Pinpoint the cell where the given text exists, returning its [x, y] midpoint coordinate. 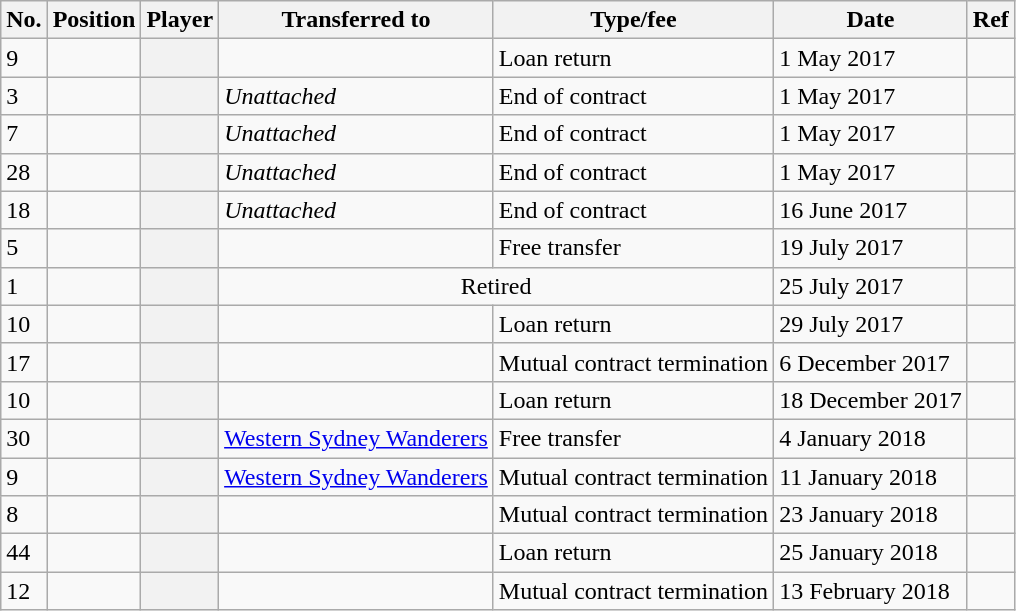
25 January 2018 [871, 553]
Transferred to [356, 20]
Date [871, 20]
13 February 2018 [871, 591]
18 December 2017 [871, 400]
5 [24, 248]
1 [24, 286]
30 [24, 438]
Ref [990, 20]
18 [24, 210]
Player [180, 20]
28 [24, 172]
16 June 2017 [871, 210]
Retired [496, 286]
3 [24, 96]
44 [24, 553]
12 [24, 591]
No. [24, 20]
19 July 2017 [871, 248]
25 July 2017 [871, 286]
Position [94, 20]
8 [24, 515]
17 [24, 362]
Type/fee [633, 20]
7 [24, 134]
4 January 2018 [871, 438]
6 December 2017 [871, 362]
23 January 2018 [871, 515]
11 January 2018 [871, 477]
29 July 2017 [871, 324]
